Pinpoint the cell where the given text exists, returning its (X, Y) midpoint coordinate. 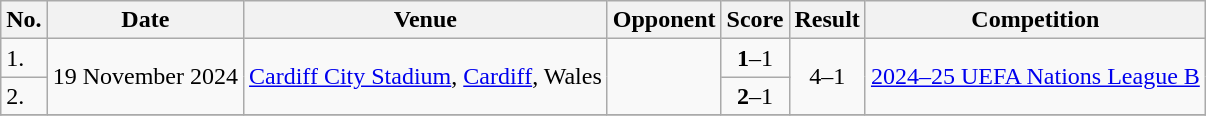
1. (24, 58)
Result (827, 20)
Venue (426, 20)
Competition (1035, 20)
2–1 (755, 96)
19 November 2024 (145, 77)
4–1 (827, 77)
Score (755, 20)
2. (24, 96)
1–1 (755, 58)
Date (145, 20)
Cardiff City Stadium, Cardiff, Wales (426, 77)
No. (24, 20)
2024–25 UEFA Nations League B (1035, 77)
Opponent (664, 20)
